Determine the (X, Y) coordinate at the center of the cell enclosing the given text.  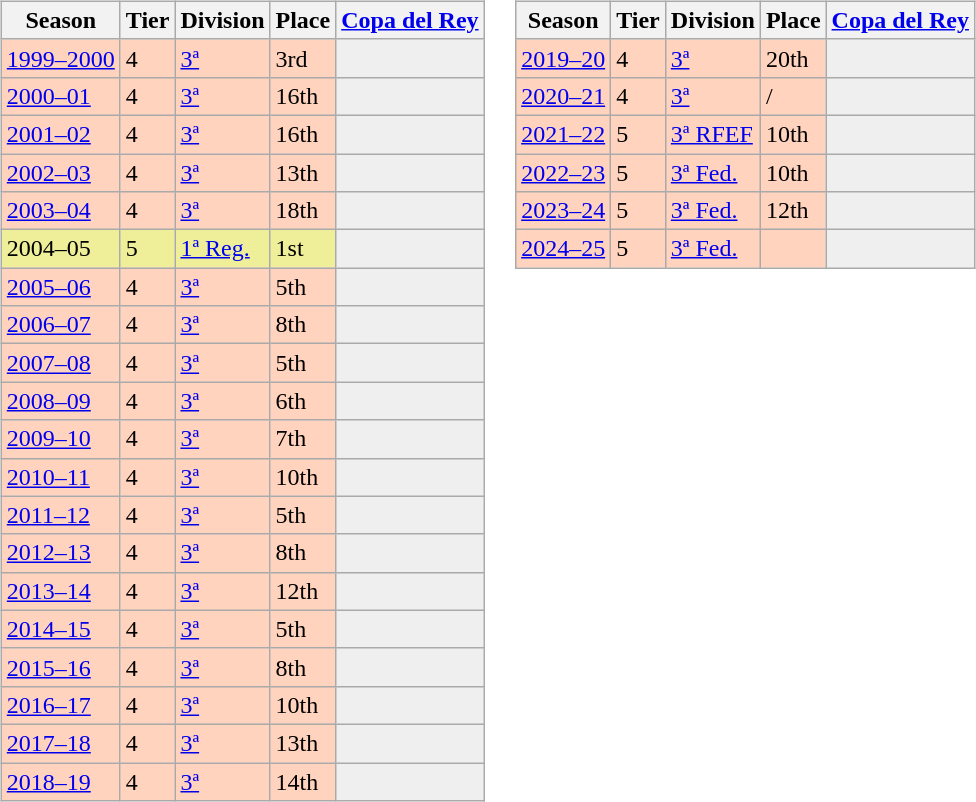
2001–02 (60, 134)
1ª Reg. (222, 249)
2007–08 (60, 363)
18th (303, 211)
2005–06 (60, 287)
2021–22 (564, 134)
3ª RFEF (712, 134)
1st (303, 249)
2019–20 (564, 58)
2003–04 (60, 211)
2011–12 (60, 515)
2015–16 (60, 667)
2006–07 (60, 325)
2010–11 (60, 477)
2016–17 (60, 705)
2008–09 (60, 401)
2020–21 (564, 96)
2022–23 (564, 173)
2013–14 (60, 591)
2009–10 (60, 439)
2024–25 (564, 249)
3rd (303, 58)
2014–15 (60, 629)
1999–2000 (60, 58)
2004–05 (60, 249)
2017–18 (60, 743)
6th (303, 401)
2012–13 (60, 553)
2023–24 (564, 211)
/ (793, 96)
2000–01 (60, 96)
20th (793, 58)
14th (303, 781)
2018–19 (60, 781)
2002–03 (60, 173)
7th (303, 439)
